Search for the cell housing the specified text and yield its (X, Y) center coordinate. 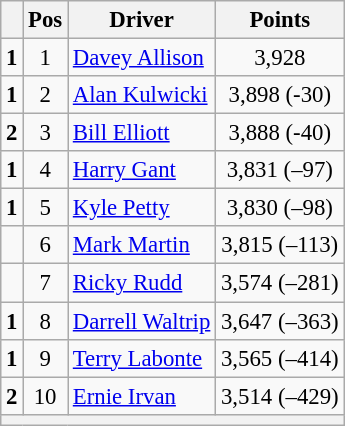
6 (46, 245)
8 (46, 321)
3,565 (–414) (280, 358)
Driver (142, 20)
Ricky Rudd (142, 283)
3,574 (–281) (280, 283)
3,647 (–363) (280, 321)
Mark Martin (142, 245)
3,898 (-30) (280, 95)
3,831 (–97) (280, 170)
3,928 (280, 58)
Points (280, 20)
3,830 (–98) (280, 208)
Kyle Petty (142, 208)
Ernie Irvan (142, 396)
3,514 (–429) (280, 396)
3 (46, 133)
3,815 (–113) (280, 245)
10 (46, 396)
7 (46, 283)
Davey Allison (142, 58)
Bill Elliott (142, 133)
5 (46, 208)
Pos (46, 20)
9 (46, 358)
Darrell Waltrip (142, 321)
Harry Gant (142, 170)
Alan Kulwicki (142, 95)
4 (46, 170)
3,888 (-40) (280, 133)
Terry Labonte (142, 358)
